From the cell containing the given text, extract its center point as (X, Y) coordinate. 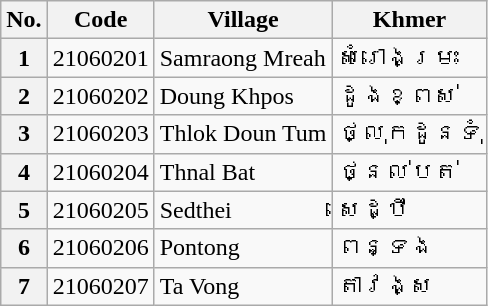
1 (24, 58)
ថ្លុកដូនទុំ (410, 134)
Doung Khpos (243, 96)
ពន្ទង (410, 248)
2 (24, 96)
Pontong (243, 248)
21060202 (100, 96)
21060203 (100, 134)
4 (24, 172)
Thnal Bat (243, 172)
Khmer (410, 20)
Village (243, 20)
5 (24, 210)
Ta Vong (243, 286)
Sedthei (243, 210)
ដូងខ្ពស់ (410, 96)
6 (24, 248)
Thlok Doun Tum (243, 134)
No. (24, 20)
តាវង្ស (410, 286)
Samraong Mreah (243, 58)
21060207 (100, 286)
សេដ្ឋី (410, 210)
7 (24, 286)
21060201 (100, 58)
21060204 (100, 172)
ថ្នល់បត់ (410, 172)
3 (24, 134)
Code (100, 20)
21060205 (100, 210)
21060206 (100, 248)
សំរោងម្រះ (410, 58)
